Output the [x, y] coordinate of the center of the cell containing the given text.  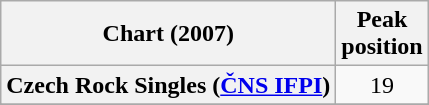
19 [382, 85]
Czech Rock Singles (ČNS IFPI) [168, 85]
Peakposition [382, 34]
Chart (2007) [168, 34]
